Identify which cell holds the provided text, then report its [x, y] central coordinate. 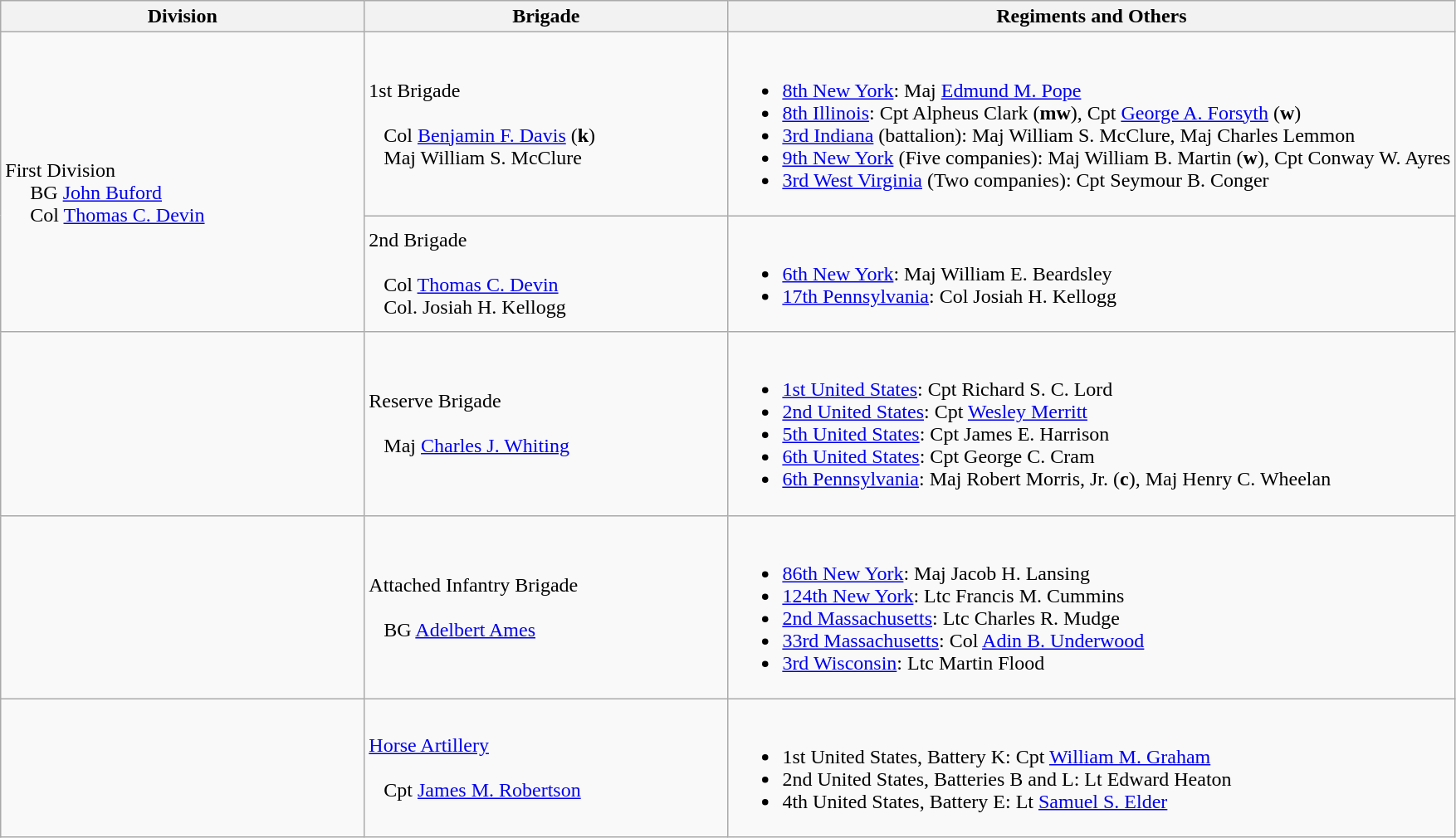
Attached Infantry Brigade BG Adelbert Ames [546, 607]
Horse Artillery Cpt James M. Robertson [546, 768]
Regiments and Others [1092, 17]
2nd Brigade Col Thomas C. Devin Col. Josiah H. Kellogg [546, 274]
6th New York: Maj William E. Beardsley17th Pennsylvania: Col Josiah H. Kellogg [1092, 274]
Reserve Brigade Maj Charles J. Whiting [546, 423]
First Division BG John Buford Col Thomas C. Devin [183, 183]
1st Brigade Col Benjamin F. Davis (k) Maj William S. McClure [546, 124]
Brigade [546, 17]
Division [183, 17]
